Search for the cell housing the specified text and yield its [X, Y] center coordinate. 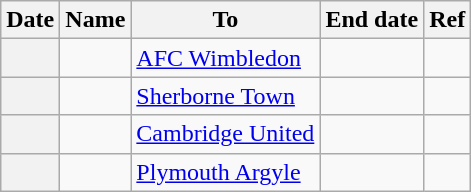
To [226, 20]
Plymouth Argyle [226, 172]
Ref [448, 20]
Cambridge United [226, 134]
Sherborne Town [226, 96]
Date [30, 20]
End date [372, 20]
AFC Wimbledon [226, 58]
Name [96, 20]
